Identify which cell holds the provided text, then report its (X, Y) central coordinate. 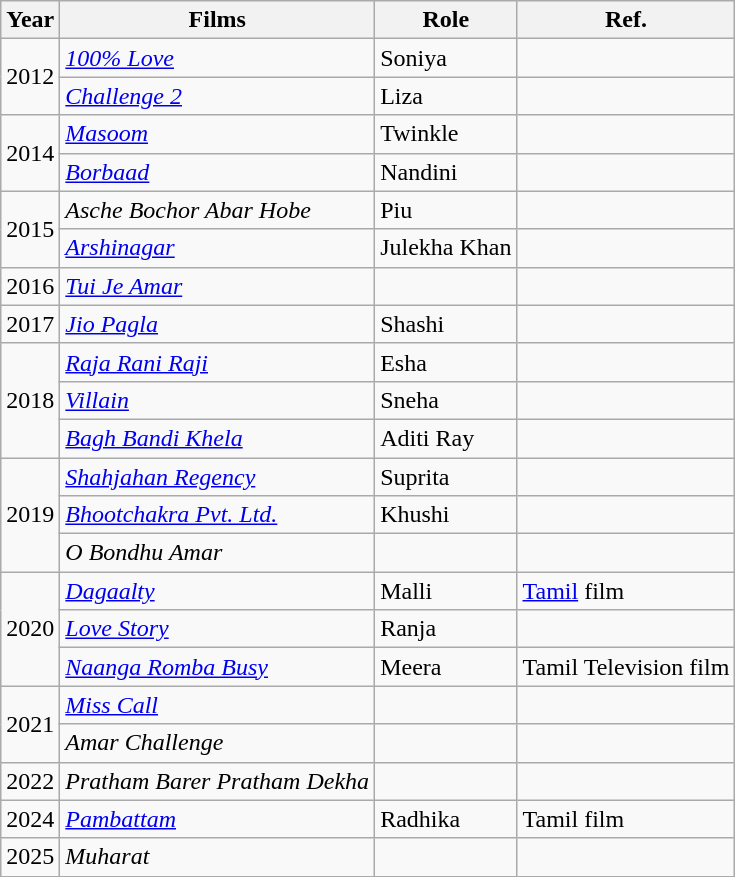
Ref. (626, 20)
Asche Bochor Abar Hobe (218, 210)
2021 (30, 724)
Twinkle (446, 134)
Piu (446, 210)
Tamil Television film (626, 667)
Role (446, 20)
Sneha (446, 400)
Soniya (446, 58)
O Bondhu Amar (218, 553)
Naanga Romba Busy (218, 667)
Miss Call (218, 705)
Dagaalty (218, 591)
2012 (30, 77)
Amar Challenge (218, 743)
2025 (30, 857)
Malli (446, 591)
Masoom (218, 134)
Villain (218, 400)
Julekha Khan (446, 248)
Suprita (446, 477)
Borbaad (218, 172)
Esha (446, 362)
Khushi (446, 515)
2019 (30, 515)
Bhootchakra Pvt. Ltd. (218, 515)
2020 (30, 629)
Nandini (446, 172)
Challenge 2 (218, 96)
2016 (30, 286)
Arshinagar (218, 248)
Love Story (218, 629)
Aditi Ray (446, 438)
2015 (30, 229)
2014 (30, 153)
Ranja (446, 629)
2024 (30, 819)
Year (30, 20)
Tui Je Amar (218, 286)
Shashi (446, 324)
Pambattam (218, 819)
Films (218, 20)
Meera (446, 667)
Jio Pagla (218, 324)
Liza (446, 96)
Pratham Barer Pratham Dekha (218, 781)
Muharat (218, 857)
2018 (30, 400)
2017 (30, 324)
Shahjahan Regency (218, 477)
Raja Rani Raji (218, 362)
Bagh Bandi Khela (218, 438)
Radhika (446, 819)
2022 (30, 781)
100% Love (218, 58)
